Determine the [x, y] coordinate at the center of the cell enclosing the given text.  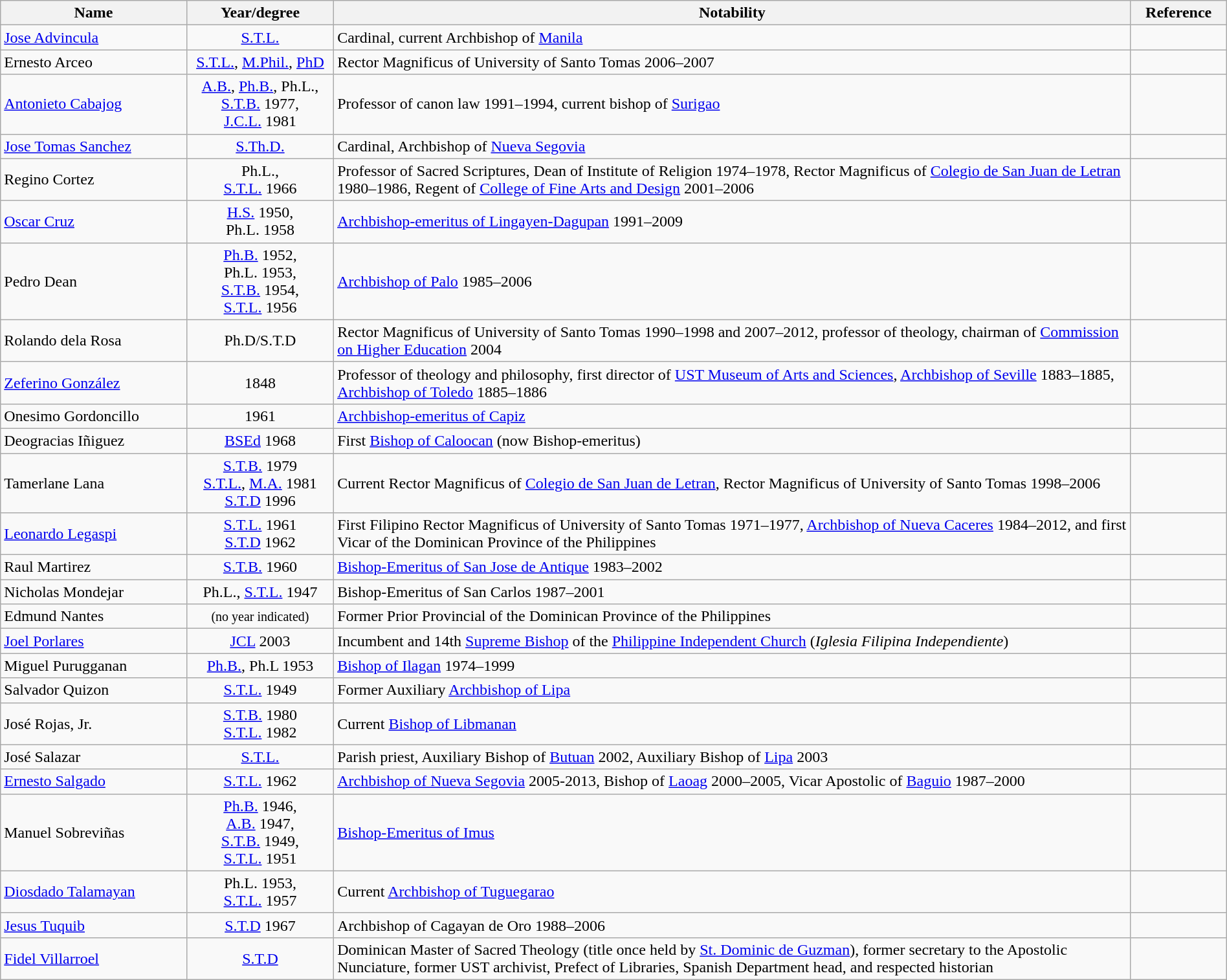
Zeferino González [94, 383]
Former Auxiliary Archbishop of Lipa [733, 690]
Ph.B. 1952,Ph.L. 1953,S.T.B. 1954,S.T.L. 1956 [260, 281]
Manuel Sobreviñas [94, 832]
Miguel Purugganan [94, 666]
Rector Magnificus of University of Santo Tomas 2006–2007 [733, 62]
Year/degree [260, 13]
Bishop-Emeritus of San Carlos 1987–2001 [733, 592]
1961 [260, 416]
Jose Advincula [94, 38]
Parish priest, Auxiliary Bishop of Butuan 2002, Auxiliary Bishop of Lipa 2003 [733, 757]
Ph.D/S.T.D [260, 340]
Archbishop of Palo 1985–2006 [733, 281]
Bishop of Ilagan 1974–1999 [733, 666]
Ph.L., S.T.L. 1947 [260, 592]
Notability [733, 13]
Cardinal, current Archbishop of Manila [733, 38]
Bishop-Emeritus of San Jose de Antique 1983–2002 [733, 567]
Raul Martirez [94, 567]
Archbishop of Nueva Segovia 2005-2013, Bishop of Laoag 2000–2005, Vicar Apostolic of Baguio 1987–2000 [733, 781]
Cardinal, Archbishop of Nueva Segovia [733, 146]
Pedro Dean [94, 281]
Incumbent and 14th Supreme Bishop of the Philippine Independent Church (Iglesia Filipina Independiente) [733, 641]
Archbishop of Cagayan de Oro 1988–2006 [733, 925]
First Bishop of Caloocan (now Bishop-emeritus) [733, 441]
Jose Tomas Sanchez [94, 146]
Ph.L. 1953,S.T.L. 1957 [260, 891]
Fidel Villarroel [94, 959]
Regino Cortez [94, 180]
Salvador Quizon [94, 690]
Name [94, 13]
A.B., Ph.B., Ph.L.,S.T.B. 1977,J.C.L. 1981 [260, 104]
Bishop-Emeritus of Imus [733, 832]
BSEd 1968 [260, 441]
Rolando dela Rosa [94, 340]
Former Prior Provincial of the Dominican Province of the Philippines [733, 616]
Reference [1178, 13]
S.T.B. 1979S.T.L., M.A. 1981S.T.D 1996 [260, 483]
Onesimo Gordoncillo [94, 416]
Diosdado Talamayan [94, 891]
S.T.D [260, 959]
Jesus Tuquib [94, 925]
José Rojas, Jr. [94, 723]
S.T.L. 1961S.T.D 1962 [260, 534]
Ernesto Salgado [94, 781]
Archbishop-emeritus of Lingayen-Dagupan 1991–2009 [733, 221]
Edmund Nantes [94, 616]
Joel Porlares [94, 641]
Current Archbishop of Tuguegarao [733, 891]
S.T.B. 1980S.T.L. 1982 [260, 723]
Ph.B. 1946,A.B. 1947,S.T.B. 1949,S.T.L. 1951 [260, 832]
José Salazar [94, 757]
Ph.B., Ph.L 1953 [260, 666]
S.T.D 1967 [260, 925]
Ph.L.,S.T.L. 1966 [260, 180]
Tamerlane Lana [94, 483]
S.T.L. 1962 [260, 781]
Oscar Cruz [94, 221]
(no year indicated) [260, 616]
Ernesto Arceo [94, 62]
JCL 2003 [260, 641]
Current Rector Magnificus of Colegio de San Juan de Letran, Rector Magnificus of University of Santo Tomas 1998–2006 [733, 483]
Antonieto Cabajog [94, 104]
1848 [260, 383]
Archbishop-emeritus of Capiz [733, 416]
Professor of canon law 1991–1994, current bishop of Surigao [733, 104]
S.T.L. 1949 [260, 690]
Leonardo Legaspi [94, 534]
Nicholas Mondejar [94, 592]
S.T.L., M.Phil., PhD [260, 62]
Deogracias Iñiguez [94, 441]
S.Th.D. [260, 146]
S.T.B. 1960 [260, 567]
Rector Magnificus of University of Santo Tomas 1990–1998 and 2007–2012, professor of theology, chairman of Commission on Higher Education 2004 [733, 340]
H.S. 1950,Ph.L. 1958 [260, 221]
Current Bishop of Libmanan [733, 723]
